Find where the given text appears and provide that cell's center as [x, y] coordinate. 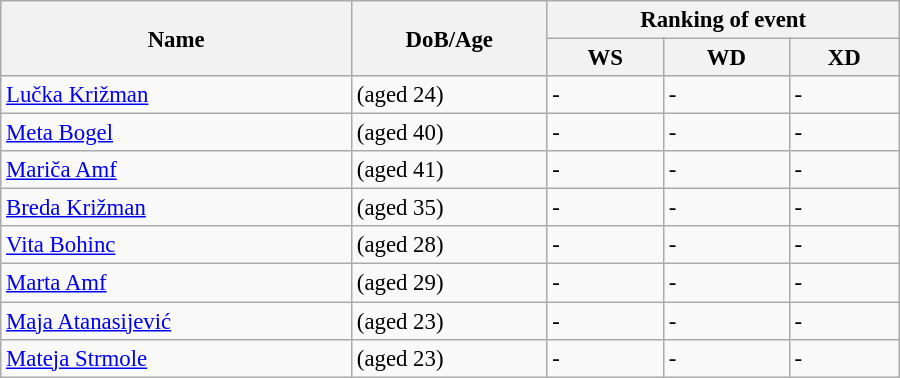
(aged 41) [450, 170]
Marta Amf [176, 283]
Maja Atanasijević [176, 321]
XD [844, 58]
Lučka Križman [176, 95]
WS [605, 58]
(aged 24) [450, 95]
(aged 28) [450, 245]
Breda Križman [176, 208]
Ranking of event [723, 20]
(aged 35) [450, 208]
Name [176, 38]
(aged 40) [450, 133]
Mateja Strmole [176, 358]
Mariča Amf [176, 170]
(aged 29) [450, 283]
DoB/Age [450, 38]
WD [726, 58]
Vita Bohinc [176, 245]
Meta Bogel [176, 133]
